Return the [X, Y] coordinate for the center point of the cell that contains the specified text.  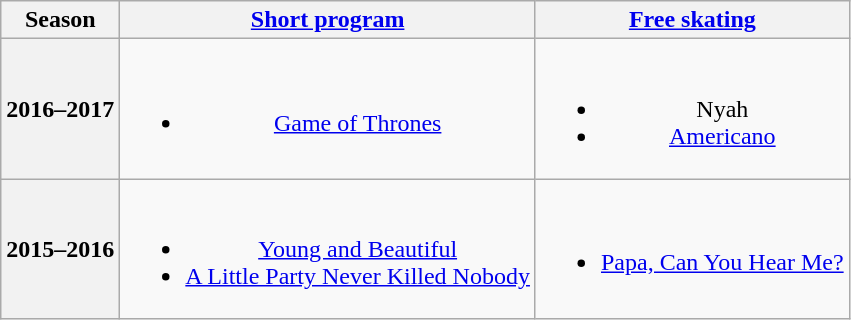
2016–2017 [60, 109]
Nyah Americano [692, 109]
Game of Thrones [328, 109]
Season [60, 20]
2015–2016 [60, 249]
Papa, Can You Hear Me? [692, 249]
Free skating [692, 20]
Short program [328, 20]
Young and Beautiful A Little Party Never Killed Nobody [328, 249]
